Return the (x, y) coordinate for the center point of the cell that contains the specified text.  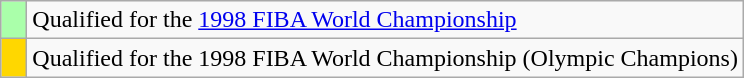
Qualified for the 1998 FIBA World Championship (Olympic Champions) (386, 58)
Qualified for the 1998 FIBA World Championship (386, 20)
